Determine the (x, y) coordinate at the center of the cell enclosing the given text.  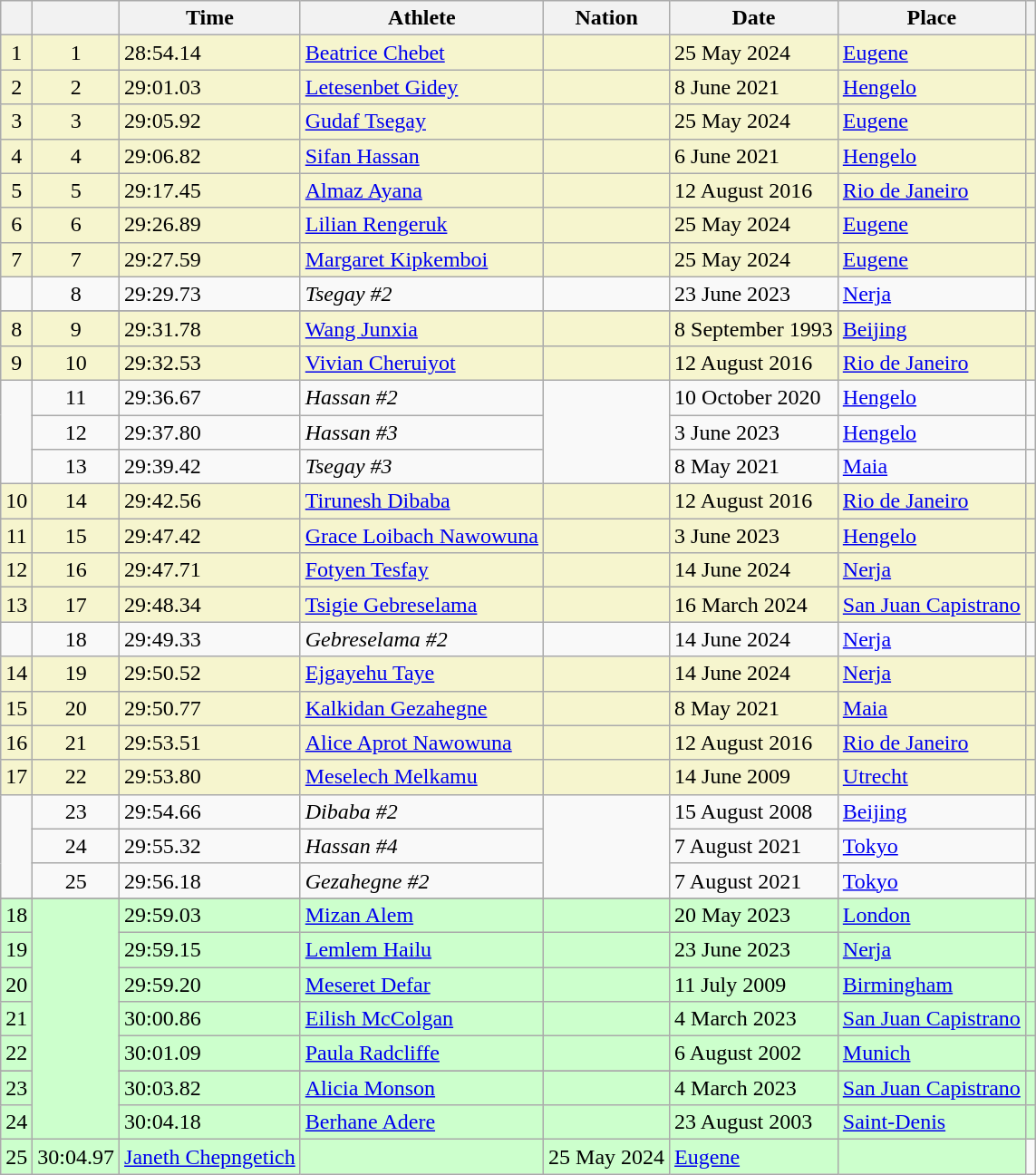
Saint-Denis (932, 1122)
Gebreselama #2 (421, 639)
29:55.32 (210, 846)
29:06.82 (210, 156)
London (932, 915)
6 August 2002 (754, 1054)
29:59.03 (210, 915)
Hassan #2 (421, 397)
Eilish McColgan (421, 1019)
29:48.34 (210, 605)
29:05.92 (210, 121)
29:32.53 (210, 363)
Athlete (421, 18)
Paula Radcliffe (421, 1054)
Berhane Adere (421, 1122)
Tsegay #2 (421, 294)
29:42.56 (210, 501)
Place (932, 18)
30:04.18 (210, 1122)
Tsigie Gebreselama (421, 605)
14 June 2009 (754, 777)
29:56.18 (210, 880)
29:29.73 (210, 294)
8 September 1993 (754, 328)
29:17.45 (210, 190)
Letesenbet Gidey (421, 87)
Vivian Cheruiyot (421, 363)
30:04.97 (76, 1157)
Date (754, 18)
29:49.33 (210, 639)
30:01.09 (210, 1054)
10 October 2020 (754, 397)
20 May 2023 (754, 915)
Gezahegne #2 (421, 880)
30:00.86 (210, 1019)
15 August 2008 (754, 811)
16 March 2024 (754, 605)
Almaz Ayana (421, 190)
Grace Loibach Nawowuna (421, 536)
Fotyen Tesfay (421, 570)
Time (210, 18)
Munich (932, 1054)
29:27.59 (210, 259)
29:53.80 (210, 777)
29:37.80 (210, 432)
30:03.82 (210, 1088)
29:47.42 (210, 536)
29:54.66 (210, 811)
Hassan #3 (421, 432)
Sifan Hassan (421, 156)
Mizan Alem (421, 915)
Wang Junxia (421, 328)
29:39.42 (210, 467)
Kalkidan Gezahegne (421, 708)
Margaret Kipkemboi (421, 259)
Hassan #4 (421, 846)
29:53.51 (210, 743)
Ejgayehu Taye (421, 674)
Lemlem Hailu (421, 949)
Meselech Melkamu (421, 777)
29:59.20 (210, 984)
Gudaf Tsegay (421, 121)
8 June 2021 (754, 87)
Dibaba #2 (421, 811)
29:50.52 (210, 674)
28:54.14 (210, 53)
23 August 2003 (754, 1122)
29:50.77 (210, 708)
Utrecht (932, 777)
6 June 2021 (754, 156)
29:59.15 (210, 949)
Alicia Monson (421, 1088)
29:01.03 (210, 87)
Janeth Chepngetich (210, 1157)
29:47.71 (210, 570)
Beatrice Chebet (421, 53)
29:26.89 (210, 225)
29:36.67 (210, 397)
Birmingham (932, 984)
11 July 2009 (754, 984)
Meseret Defar (421, 984)
29:31.78 (210, 328)
Alice Aprot Nawowuna (421, 743)
Tirunesh Dibaba (421, 501)
Nation (607, 18)
Lilian Rengeruk (421, 225)
Tsegay #3 (421, 467)
